Detect which cell encompasses the target text, then output its [x, y] center coordinate. 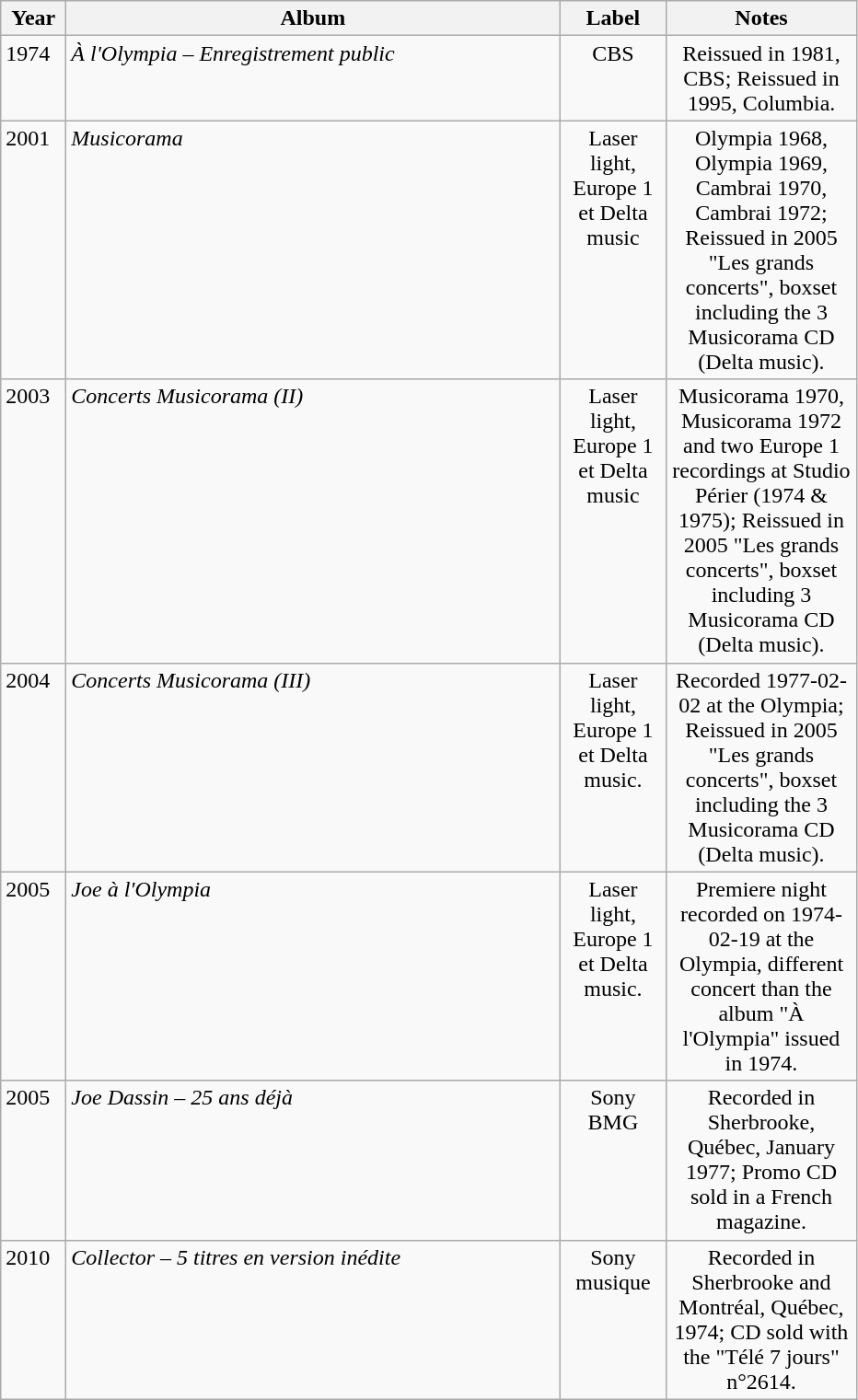
Joe à l'Olympia [313, 976]
Sony musique [613, 1320]
2001 [33, 250]
Olympia 1968, Olympia 1969, Cambrai 1970, Cambrai 1972; Reissued in 2005 "Les grands concerts", boxset including the 3 Musicorama CD (Delta music). [761, 250]
Concerts Musicorama (II) [313, 521]
Reissued in 1981, CBS; Reissued in 1995, Columbia. [761, 78]
Premiere night recorded on 1974-02-19 at the Olympia, different concert than the album "À l'Olympia" issued in 1974. [761, 976]
Concerts Musicorama (III) [313, 768]
Year [33, 18]
Joe Dassin – 25 ans déjà [313, 1160]
2003 [33, 521]
Recorded 1977-02-02 at the Olympia; Reissued in 2005 "Les grands concerts", boxset including the 3 Musicorama CD (Delta music). [761, 768]
2004 [33, 768]
2010 [33, 1320]
Label [613, 18]
Recorded in Sherbrooke, Québec, January 1977; Promo CD sold in a French magazine. [761, 1160]
Notes [761, 18]
Sony BMG [613, 1160]
1974 [33, 78]
Musicorama [313, 250]
Recorded in Sherbrooke and Montréal, Québec, 1974; CD sold with the "Télé 7 jours" n°2614. [761, 1320]
À l'Olympia – Enregistrement public [313, 78]
CBS [613, 78]
Album [313, 18]
Collector – 5 titres en version inédite [313, 1320]
